Find where the given text appears and provide that cell's center as [X, Y] coordinate. 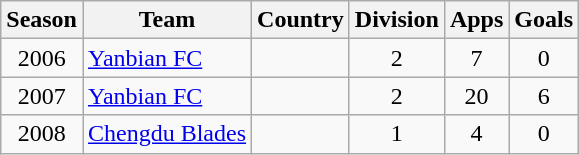
Apps [476, 20]
Division [396, 20]
Country [301, 20]
2007 [42, 96]
Team [166, 20]
2008 [42, 134]
7 [476, 58]
4 [476, 134]
Chengdu Blades [166, 134]
6 [544, 96]
Goals [544, 20]
2006 [42, 58]
20 [476, 96]
1 [396, 134]
Season [42, 20]
